Extract the [x, y] coordinate from the center of the cell holding the provided text.  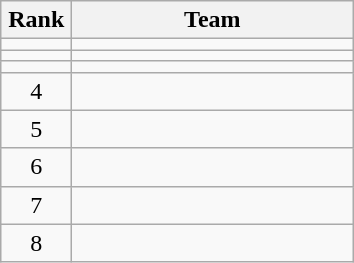
Rank [36, 20]
Team [212, 20]
5 [36, 129]
8 [36, 243]
6 [36, 167]
7 [36, 205]
4 [36, 91]
